Return [X, Y] of the center of cell containing provided text 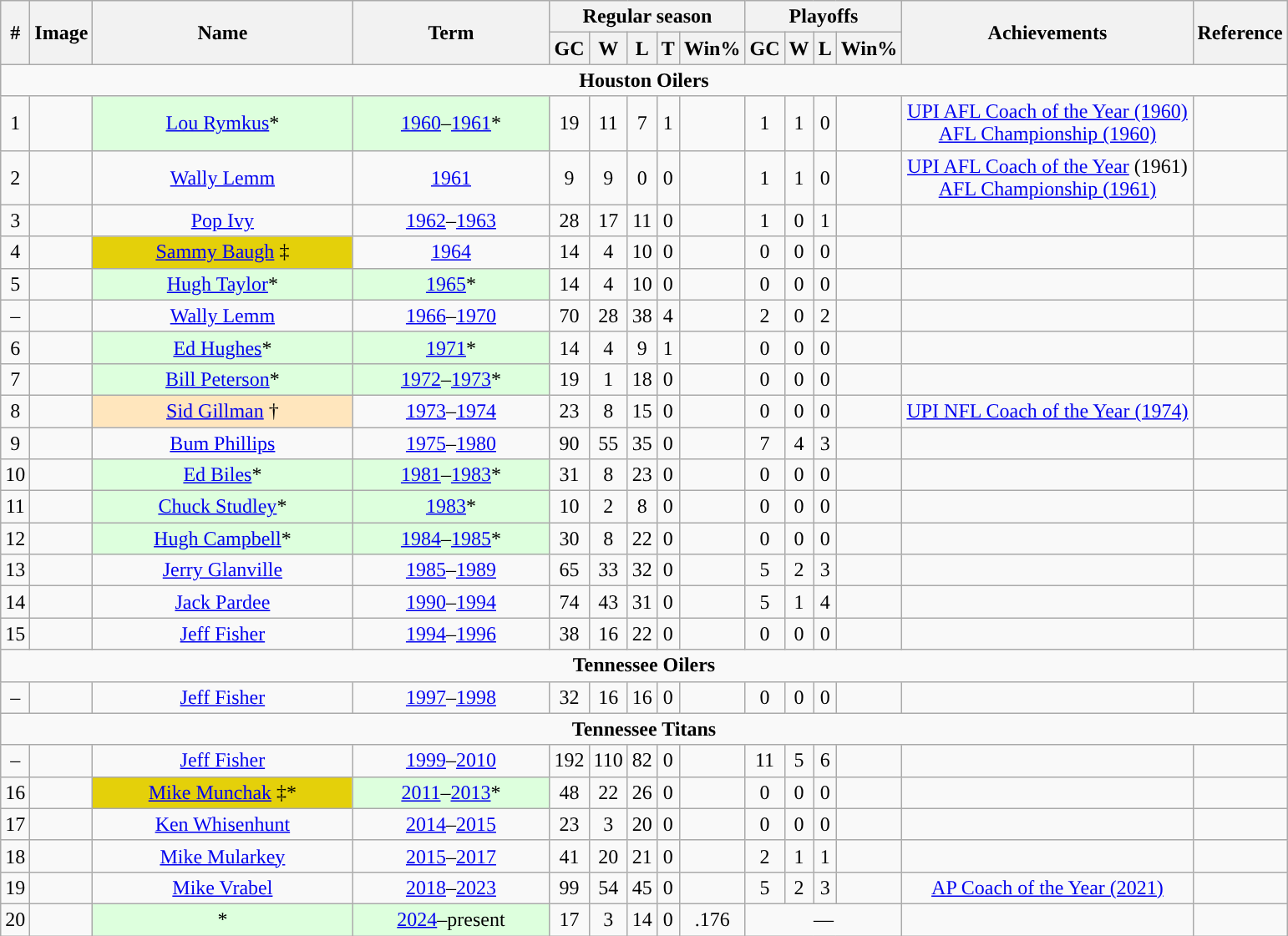
Ken Whisenhunt [222, 824]
UPI AFL Coach of the Year (1960)AFL Championship (1960) [1047, 124]
Regular season [647, 17]
1960–1961* [451, 124]
2011–2013* [451, 792]
Mike Mularkey [222, 856]
45 [641, 888]
1962–1963 [451, 220]
Hugh Campbell* [222, 539]
82 [641, 761]
1961 [451, 177]
Bill Peterson* [222, 379]
Playoffs [824, 17]
Achievements [1047, 33]
Sammy Baugh ‡ [222, 252]
Image [62, 33]
74 [570, 602]
90 [570, 443]
Jerry Glanville [222, 570]
T [668, 48]
54 [608, 888]
1983* [451, 507]
Lou Rymkus* [222, 124]
Houston Oilers [644, 80]
Tennessee Oilers [644, 665]
99 [570, 888]
Reference [1240, 33]
1990–1994 [451, 602]
55 [608, 443]
65 [570, 570]
AP Coach of the Year (2021) [1047, 888]
Hugh Taylor* [222, 284]
1981–1983* [451, 475]
Term [451, 33]
Bum Phillips [222, 443]
Mike Vrabel [222, 888]
1966–1970 [451, 316]
21 [641, 856]
2024–present [451, 919]
Mike Munchak ‡* [222, 792]
1964 [451, 252]
26 [641, 792]
30 [570, 539]
1984–1985* [451, 539]
.176 [712, 919]
2014–2015 [451, 824]
12 [15, 539]
70 [570, 316]
110 [608, 761]
UPI AFL Coach of the Year (1961)AFL Championship (1961) [1047, 177]
1975–1980 [451, 443]
1972–1973* [451, 379]
Chuck Studley* [222, 507]
35 [641, 443]
1994–1996 [451, 634]
1999–2010 [451, 761]
# [15, 33]
1965* [451, 284]
192 [570, 761]
Name [222, 33]
48 [570, 792]
UPI NFL Coach of the Year (1974) [1047, 411]
— [824, 919]
41 [570, 856]
2018–2023 [451, 888]
1973–1974 [451, 411]
13 [15, 570]
33 [608, 570]
Ed Hughes* [222, 347]
* [222, 919]
Ed Biles* [222, 475]
43 [608, 602]
1997–1998 [451, 697]
Pop Ivy [222, 220]
Sid Gillman † [222, 411]
Tennessee Titans [644, 729]
1971* [451, 347]
1985–1989 [451, 570]
2015–2017 [451, 856]
Jack Pardee [222, 602]
